From the cell containing the given text, extract its center point as [X, Y] coordinate. 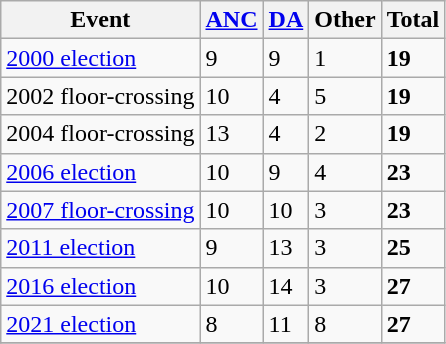
2002 floor-crossing [100, 96]
2011 election [100, 248]
2016 election [100, 286]
1 [345, 58]
11 [286, 324]
2004 floor-crossing [100, 134]
2006 election [100, 172]
5 [345, 96]
Event [100, 20]
2 [345, 134]
25 [413, 248]
2021 election [100, 324]
14 [286, 286]
2000 election [100, 58]
DA [286, 20]
Other [345, 20]
2007 floor-crossing [100, 210]
ANC [232, 20]
Total [413, 20]
